Identify which cell holds the provided text, then report its [X, Y] central coordinate. 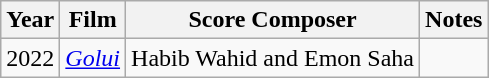
Film [93, 20]
Year [30, 20]
Score Composer [273, 20]
Notes [454, 20]
Habib Wahid and Emon Saha [273, 58]
2022 [30, 58]
Golui [93, 58]
